Identify which cell holds the provided text, then report its (x, y) central coordinate. 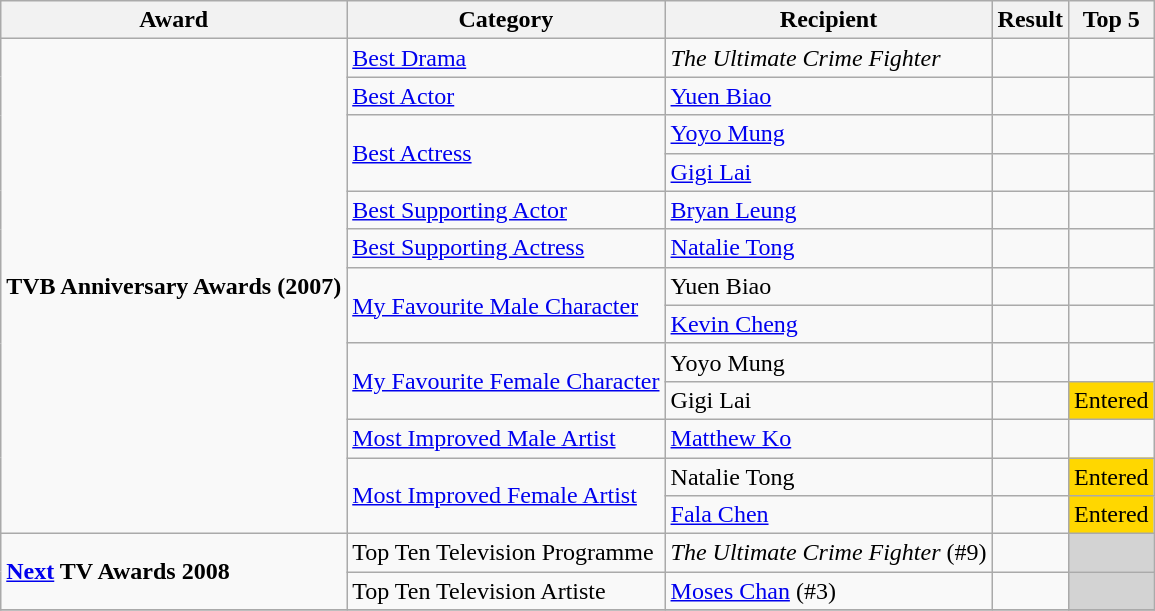
Top 5 (1111, 20)
Top Ten Television Artiste (506, 591)
The Ultimate Crime Fighter (828, 58)
My Favourite Male Character (506, 305)
Moses Chan (#3) (828, 591)
Best Supporting Actor (506, 210)
Best Actress (506, 153)
Category (506, 20)
Recipient (828, 20)
Next TV Awards 2008 (174, 572)
Kevin Cheng (828, 324)
Fala Chen (828, 515)
Top Ten Television Programme (506, 553)
Matthew Ko (828, 438)
My Favourite Female Character (506, 381)
The Ultimate Crime Fighter (#9) (828, 553)
Best Supporting Actress (506, 248)
Most Improved Male Artist (506, 438)
Award (174, 20)
Best Actor (506, 96)
Best Drama (506, 58)
TVB Anniversary Awards (2007) (174, 286)
Bryan Leung (828, 210)
Result (1030, 20)
Most Improved Female Artist (506, 496)
